Extract the [x, y] coordinate from the center of the cell holding the provided text.  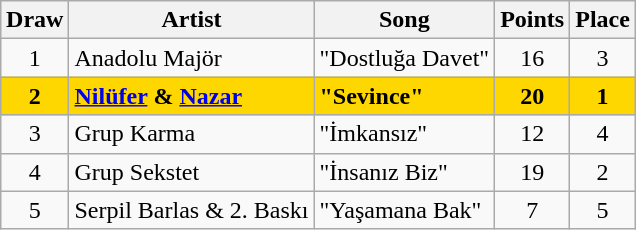
Song [404, 20]
Serpil Barlas & 2. Baskı [192, 210]
Artist [192, 20]
7 [532, 210]
20 [532, 96]
Draw [35, 20]
Points [532, 20]
"İnsanız Biz" [404, 172]
19 [532, 172]
16 [532, 58]
12 [532, 134]
Grup Karma [192, 134]
Place [603, 20]
"Dostluğa Davet" [404, 58]
Grup Sekstet [192, 172]
Nilüfer & Nazar [192, 96]
"İmkansız" [404, 134]
Anadolu Majör [192, 58]
"Yaşamana Bak" [404, 210]
"Sevince" [404, 96]
